Find where the given text appears and provide that cell's center as [x, y] coordinate. 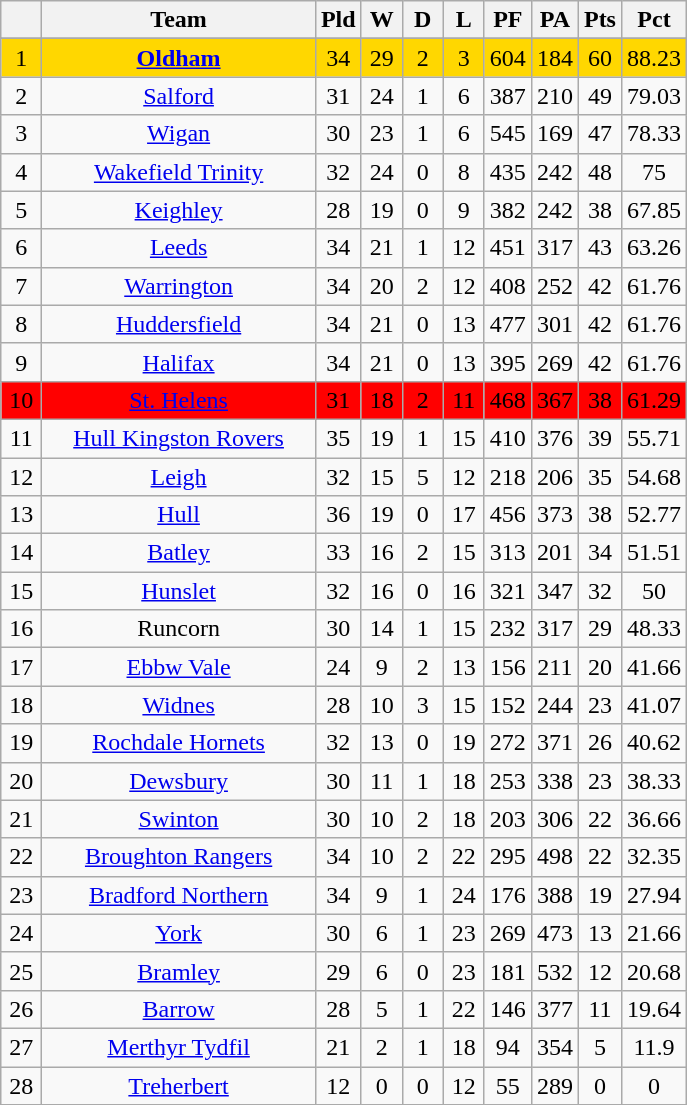
451 [508, 248]
York [179, 933]
Pld [338, 20]
55 [508, 1085]
41.07 [654, 705]
19.64 [654, 1009]
11.9 [654, 1047]
75 [654, 172]
244 [554, 705]
321 [508, 591]
38.33 [654, 781]
354 [554, 1047]
Rochdale Hornets [179, 743]
Huddersfield [179, 324]
468 [508, 400]
79.03 [654, 96]
Ebbw Vale [179, 667]
169 [554, 134]
Barrow [179, 1009]
Leigh [179, 477]
206 [554, 477]
54.68 [654, 477]
Leeds [179, 248]
181 [508, 971]
253 [508, 781]
201 [554, 553]
PF [508, 20]
Bradford Northern [179, 895]
39 [600, 438]
Keighley [179, 210]
Runcorn [179, 629]
545 [508, 134]
49 [600, 96]
347 [554, 591]
376 [554, 438]
203 [508, 819]
388 [554, 895]
27.94 [654, 895]
218 [508, 477]
88.23 [654, 58]
63.26 [654, 248]
Treherbert [179, 1085]
371 [554, 743]
146 [508, 1009]
36 [338, 515]
Team [179, 20]
Oldham [179, 58]
301 [554, 324]
Hull [179, 515]
152 [508, 705]
Dewsbury [179, 781]
L [464, 20]
Halifax [179, 362]
50 [654, 591]
473 [554, 933]
498 [554, 857]
41.66 [654, 667]
532 [554, 971]
78.33 [654, 134]
373 [554, 515]
PA [554, 20]
D [422, 20]
184 [554, 58]
Swinton [179, 819]
47 [600, 134]
Salford [179, 96]
Pts [600, 20]
W [382, 20]
295 [508, 857]
Bramley [179, 971]
289 [554, 1085]
43 [600, 248]
377 [554, 1009]
408 [508, 286]
382 [508, 210]
40.62 [654, 743]
156 [508, 667]
Hull Kingston Rovers [179, 438]
21.66 [654, 933]
Warrington [179, 286]
Broughton Rangers [179, 857]
36.66 [654, 819]
94 [508, 1047]
27 [22, 1047]
306 [554, 819]
20.68 [654, 971]
456 [508, 515]
Pct [654, 20]
25 [22, 971]
48.33 [654, 629]
367 [554, 400]
51.51 [654, 553]
604 [508, 58]
Wakefield Trinity [179, 172]
Widnes [179, 705]
Wigan [179, 134]
60 [600, 58]
272 [508, 743]
48 [600, 172]
338 [554, 781]
387 [508, 96]
Batley [179, 553]
67.85 [654, 210]
410 [508, 438]
St. Helens [179, 400]
7 [22, 286]
395 [508, 362]
211 [554, 667]
210 [554, 96]
176 [508, 895]
61.29 [654, 400]
52.77 [654, 515]
232 [508, 629]
435 [508, 172]
55.71 [654, 438]
313 [508, 553]
477 [508, 324]
4 [22, 172]
252 [554, 286]
Hunslet [179, 591]
33 [338, 553]
32.35 [654, 857]
Merthyr Tydfil [179, 1047]
